Return the (X, Y) coordinate for the center point of the cell that contains the specified text.  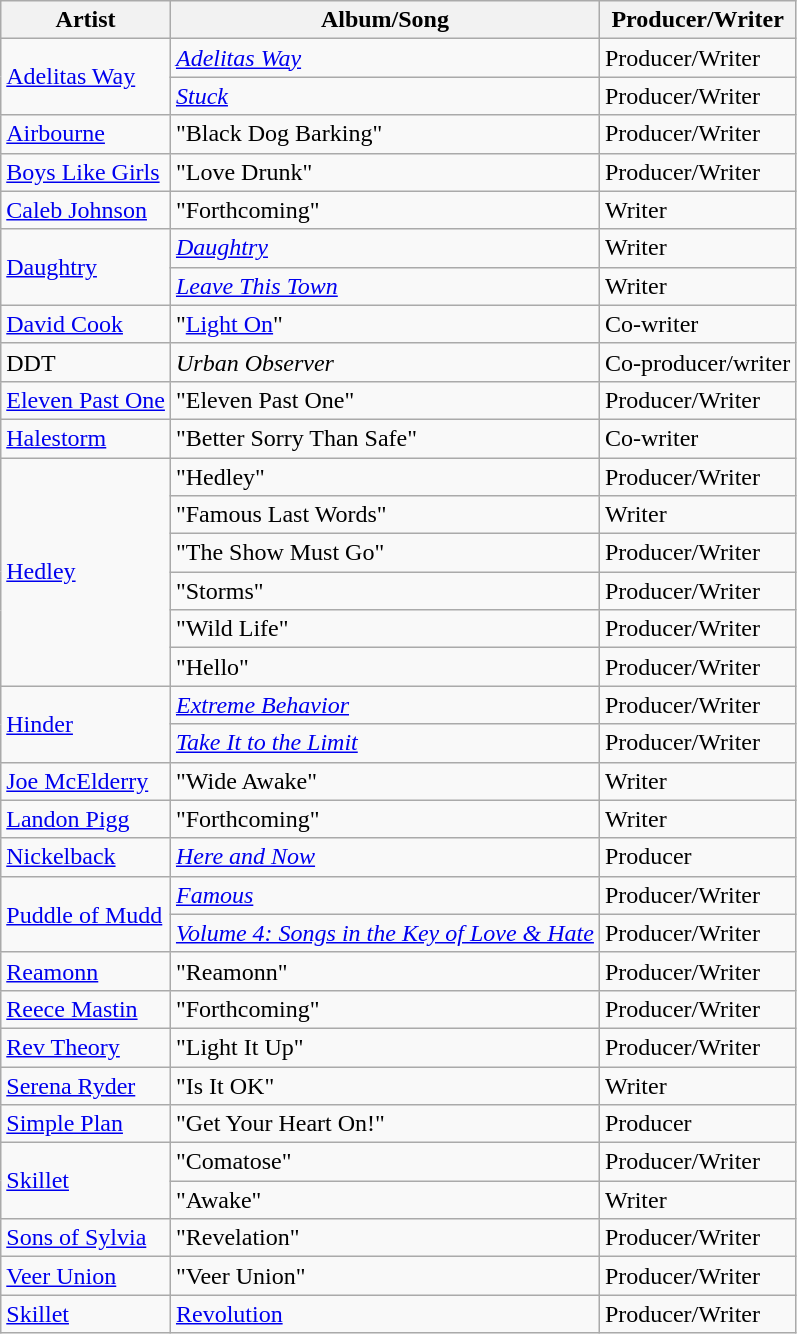
David Cook (86, 324)
Co-producer/writer (697, 362)
"Revelation" (384, 1238)
"Light On" (384, 324)
Simple Plan (86, 1124)
Boys Like Girls (86, 172)
Take It to the Limit (384, 743)
Joe McElderry (86, 781)
Rev Theory (86, 1047)
"Wild Life" (384, 629)
"Comatose" (384, 1162)
Sons of Sylvia (86, 1238)
Halestorm (86, 438)
"Eleven Past One" (384, 400)
"Awake" (384, 1200)
"Love Drunk" (384, 172)
Volume 4: Songs in the Key of Love & Hate (384, 933)
"The Show Must Go" (384, 553)
Leave This Town (384, 286)
"Famous Last Words" (384, 515)
"Light It Up" (384, 1047)
"Hello" (384, 667)
DDT (86, 362)
Eleven Past One (86, 400)
Stuck (384, 96)
"Wide Awake" (384, 781)
Reamonn (86, 971)
Here and Now (384, 857)
Artist (86, 20)
Caleb Johnson (86, 210)
Nickelback (86, 857)
Extreme Behavior (384, 705)
"Black Dog Barking" (384, 134)
Revolution (384, 1314)
Reece Mastin (86, 1009)
Veer Union (86, 1276)
"Storms" (384, 591)
"Reamonn" (384, 971)
Album/Song (384, 20)
Hinder (86, 724)
"Is It OK" (384, 1085)
"Get Your Heart On!" (384, 1124)
Hedley (86, 572)
"Veer Union" (384, 1276)
Urban Observer (384, 362)
Landon Pigg (86, 819)
"Hedley" (384, 477)
Puddle of Mudd (86, 914)
"Better Sorry Than Safe" (384, 438)
Famous (384, 895)
Serena Ryder (86, 1085)
Airbourne (86, 134)
